Pinpoint the cell where the given text exists, returning its (x, y) midpoint coordinate. 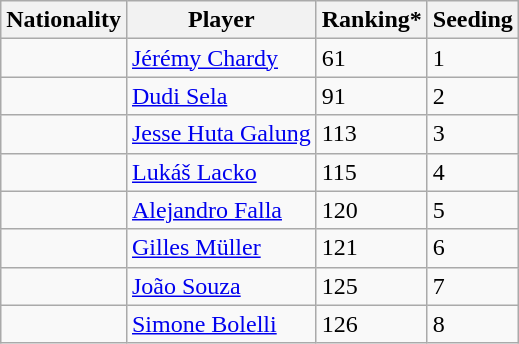
1 (472, 58)
121 (372, 248)
Player (221, 20)
7 (472, 286)
Jesse Huta Galung (221, 134)
126 (372, 324)
Simone Bolelli (221, 324)
Ranking* (372, 20)
Alejandro Falla (221, 210)
Lukáš Lacko (221, 172)
Nationality (64, 20)
3 (472, 134)
5 (472, 210)
125 (372, 286)
8 (472, 324)
61 (372, 58)
João Souza (221, 286)
Jérémy Chardy (221, 58)
6 (472, 248)
2 (472, 96)
Seeding (472, 20)
113 (372, 134)
Dudi Sela (221, 96)
4 (472, 172)
Gilles Müller (221, 248)
115 (372, 172)
120 (372, 210)
91 (372, 96)
